Return [x, y] of the center of cell containing provided text 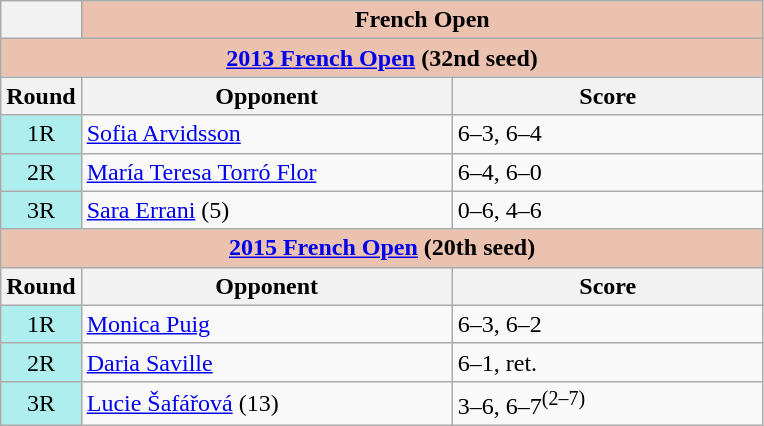
0–6, 4–6 [608, 210]
3–6, 6–7(2–7) [608, 404]
María Teresa Torró Flor [266, 172]
2015 French Open (20th seed) [382, 248]
6–3, 6–4 [608, 134]
Monica Puig [266, 324]
Sara Errani (5) [266, 210]
6–3, 6–2 [608, 324]
Sofia Arvidsson [266, 134]
6–1, ret. [608, 362]
6–4, 6–0 [608, 172]
Daria Saville [266, 362]
Lucie Šafářová (13) [266, 404]
2013 French Open (32nd seed) [382, 58]
French Open [422, 20]
